Capture the cell that displays the provided text and extract its [X, Y] central coordinate. 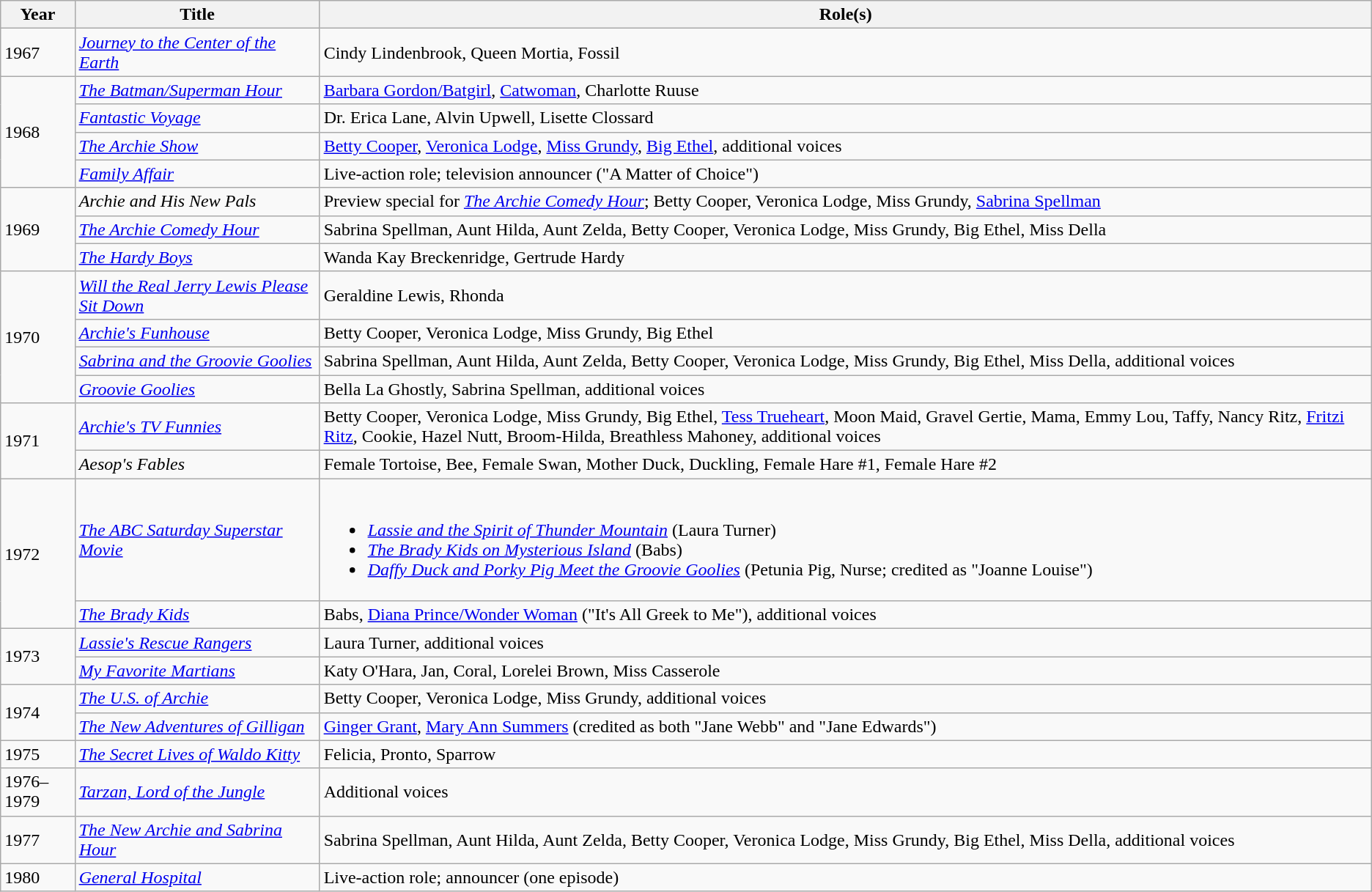
1976–1979 [38, 792]
The Hardy Boys [197, 257]
The Batman/Superman Hour [197, 90]
Betty Cooper, Veronica Lodge, Miss Grundy, additional voices [846, 699]
Geraldine Lewis, Rhonda [846, 295]
Role(s) [846, 15]
Live-action role; television announcer ("A Matter of Choice") [846, 174]
Sabrina and the Groovie Goolies [197, 361]
Dr. Erica Lane, Alvin Upwell, Lisette Clossard [846, 118]
The New Archie and Sabrina Hour [197, 840]
Female Tortoise, Bee, Female Swan, Mother Duck, Duckling, Female Hare #1, Female Hare #2 [846, 465]
Sabrina Spellman, Aunt Hilda, Aunt Zelda, Betty Cooper, Veronica Lodge, Miss Grundy, Big Ethel, Miss Della [846, 229]
1967 [38, 53]
Bella La Ghostly, Sabrina Spellman, additional voices [846, 389]
Fantastic Voyage [197, 118]
1971 [38, 441]
Tarzan, Lord of the Jungle [197, 792]
1969 [38, 229]
Laura Turner, additional voices [846, 643]
1970 [38, 337]
The Secret Lives of Waldo Kitty [197, 754]
The U.S. of Archie [197, 699]
Year [38, 15]
Live-action role; announcer (one episode) [846, 877]
The ABC Saturday Superstar Movie [197, 539]
The Archie Show [197, 146]
Preview special for The Archie Comedy Hour; Betty Cooper, Veronica Lodge, Miss Grundy, Sabrina Spellman [846, 202]
1973 [38, 657]
Aesop's Fables [197, 465]
1968 [38, 132]
Journey to the Center of the Earth [197, 53]
Title [197, 15]
Archie's TV Funnies [197, 427]
The Archie Comedy Hour [197, 229]
Betty Cooper, Veronica Lodge, Miss Grundy, Big Ethel, additional voices [846, 146]
Ginger Grant, Mary Ann Summers (credited as both "Jane Webb" and "Jane Edwards") [846, 726]
Groovie Goolies [197, 389]
Katy O'Hara, Jan, Coral, Lorelei Brown, Miss Casserole [846, 671]
Archie's Funhouse [197, 333]
Family Affair [197, 174]
Will the Real Jerry Lewis Please Sit Down [197, 295]
Wanda Kay Breckenridge, Gertrude Hardy [846, 257]
1975 [38, 754]
1972 [38, 554]
Lassie's Rescue Rangers [197, 643]
Felicia, Pronto, Sparrow [846, 754]
Archie and His New Pals [197, 202]
1977 [38, 840]
General Hospital [197, 877]
The Brady Kids [197, 615]
Cindy Lindenbrook, Queen Mortia, Fossil [846, 53]
Barbara Gordon/Batgirl, Catwoman, Charlotte Ruuse [846, 90]
Betty Cooper, Veronica Lodge, Miss Grundy, Big Ethel [846, 333]
Additional voices [846, 792]
1974 [38, 712]
My Favorite Martians [197, 671]
Babs, Diana Prince/Wonder Woman ("It's All Greek to Me"), additional voices [846, 615]
The New Adventures of Gilligan [197, 726]
1980 [38, 877]
